Pinpoint the cell where the given text exists, returning its [X, Y] midpoint coordinate. 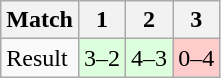
0–4 [196, 58]
3–2 [102, 58]
1 [102, 20]
2 [150, 20]
Result [40, 58]
4–3 [150, 58]
Match [40, 20]
3 [196, 20]
